Identify which cell holds the provided text, then report its [x, y] central coordinate. 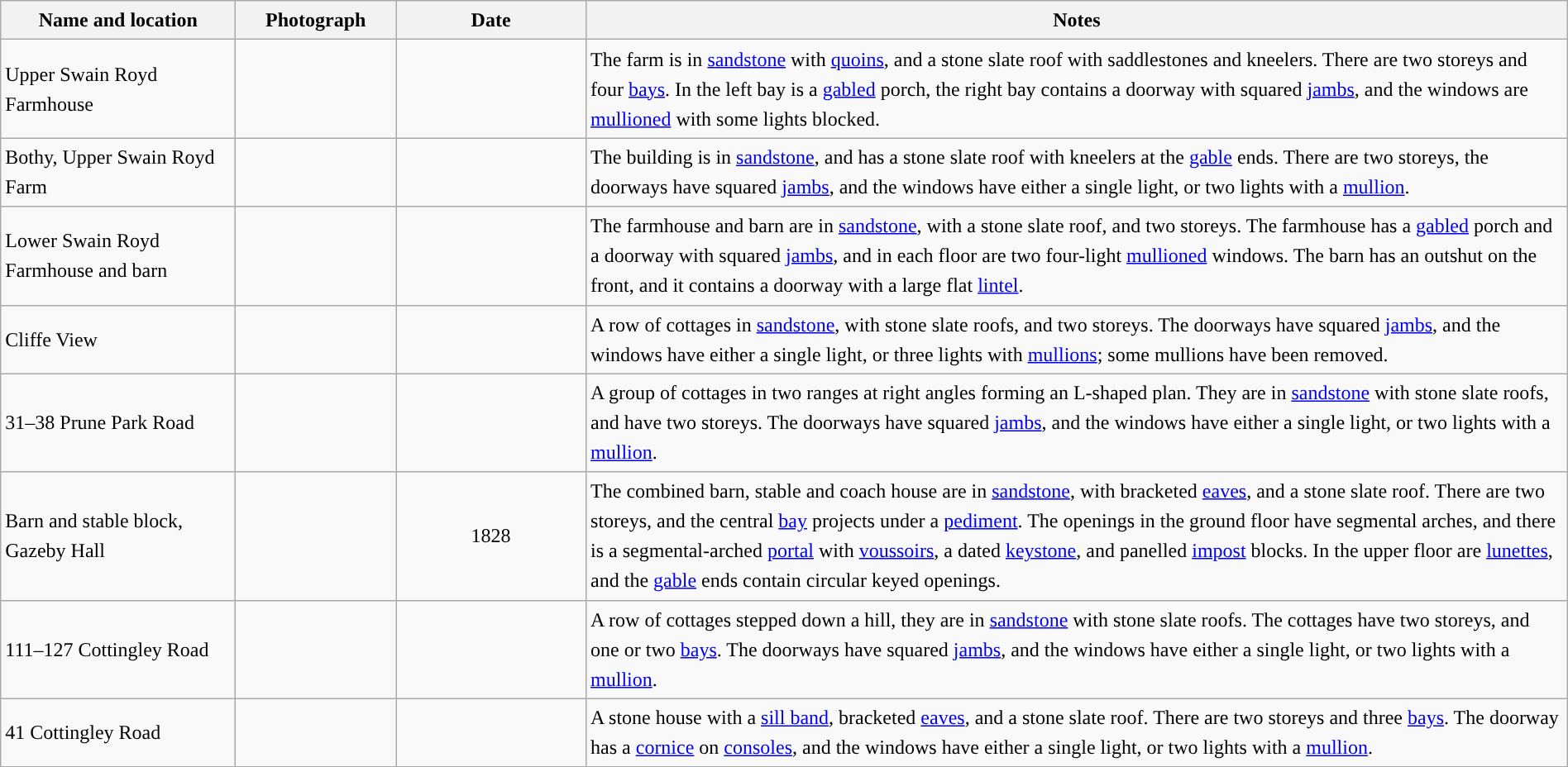
Notes [1077, 20]
31–38 Prune Park Road [118, 423]
111–127 Cottingley Road [118, 650]
Date [491, 20]
Barn and stable block, Gazeby Hall [118, 536]
41 Cottingley Road [118, 732]
Lower Swain Royd Farmhouse and barn [118, 256]
Photograph [316, 20]
1828 [491, 536]
Name and location [118, 20]
Cliffe View [118, 339]
Bothy, Upper Swain Royd Farm [118, 172]
Upper Swain Royd Farmhouse [118, 89]
